From the cell containing the given text, extract its center point as [X, Y] coordinate. 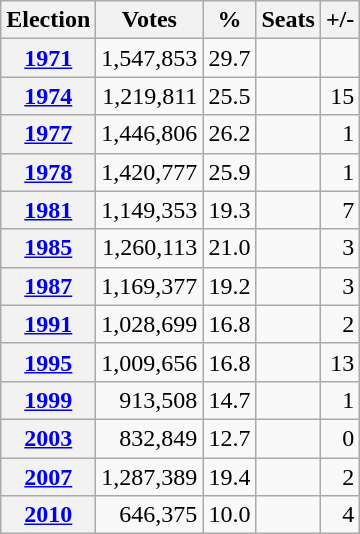
0 [340, 438]
1,446,806 [150, 134]
4 [340, 515]
1971 [48, 58]
1974 [48, 96]
25.9 [230, 172]
2007 [48, 477]
+/- [340, 20]
15 [340, 96]
1,219,811 [150, 96]
646,375 [150, 515]
26.2 [230, 134]
10.0 [230, 515]
1999 [48, 400]
1,547,853 [150, 58]
1,028,699 [150, 324]
1,169,377 [150, 286]
13 [340, 362]
% [230, 20]
1,420,777 [150, 172]
1,009,656 [150, 362]
19.3 [230, 210]
Election [48, 20]
19.2 [230, 286]
19.4 [230, 477]
1987 [48, 286]
14.7 [230, 400]
12.7 [230, 438]
1985 [48, 248]
2010 [48, 515]
1991 [48, 324]
Seats [288, 20]
913,508 [150, 400]
1,287,389 [150, 477]
1977 [48, 134]
Votes [150, 20]
21.0 [230, 248]
832,849 [150, 438]
25.5 [230, 96]
1,260,113 [150, 248]
1981 [48, 210]
1995 [48, 362]
29.7 [230, 58]
1978 [48, 172]
2003 [48, 438]
1,149,353 [150, 210]
7 [340, 210]
